Scan for the cell matching the given text and deliver its (X, Y) coordinate at center. 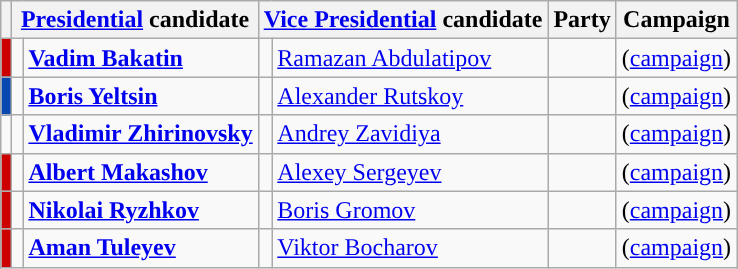
Vladimir Zhirinovsky (140, 134)
Presidential candidate (135, 20)
Boris Yeltsin (140, 96)
Vice Presidential candidate (403, 20)
Nikolai Ryzhkov (140, 210)
Andrey Zavidiya (410, 134)
Viktor Bocharov (410, 248)
Alexey Sergeyev (410, 172)
Aman Tuleyev (140, 248)
Albert Makashov (140, 172)
Campaign (676, 20)
Alexander Rutskoy (410, 96)
Party (582, 20)
Ramazan Abdulatipov (410, 58)
Boris Gromov (410, 210)
Vadim Bakatin (140, 58)
